Output the (X, Y) coordinate of the center of the cell containing the given text.  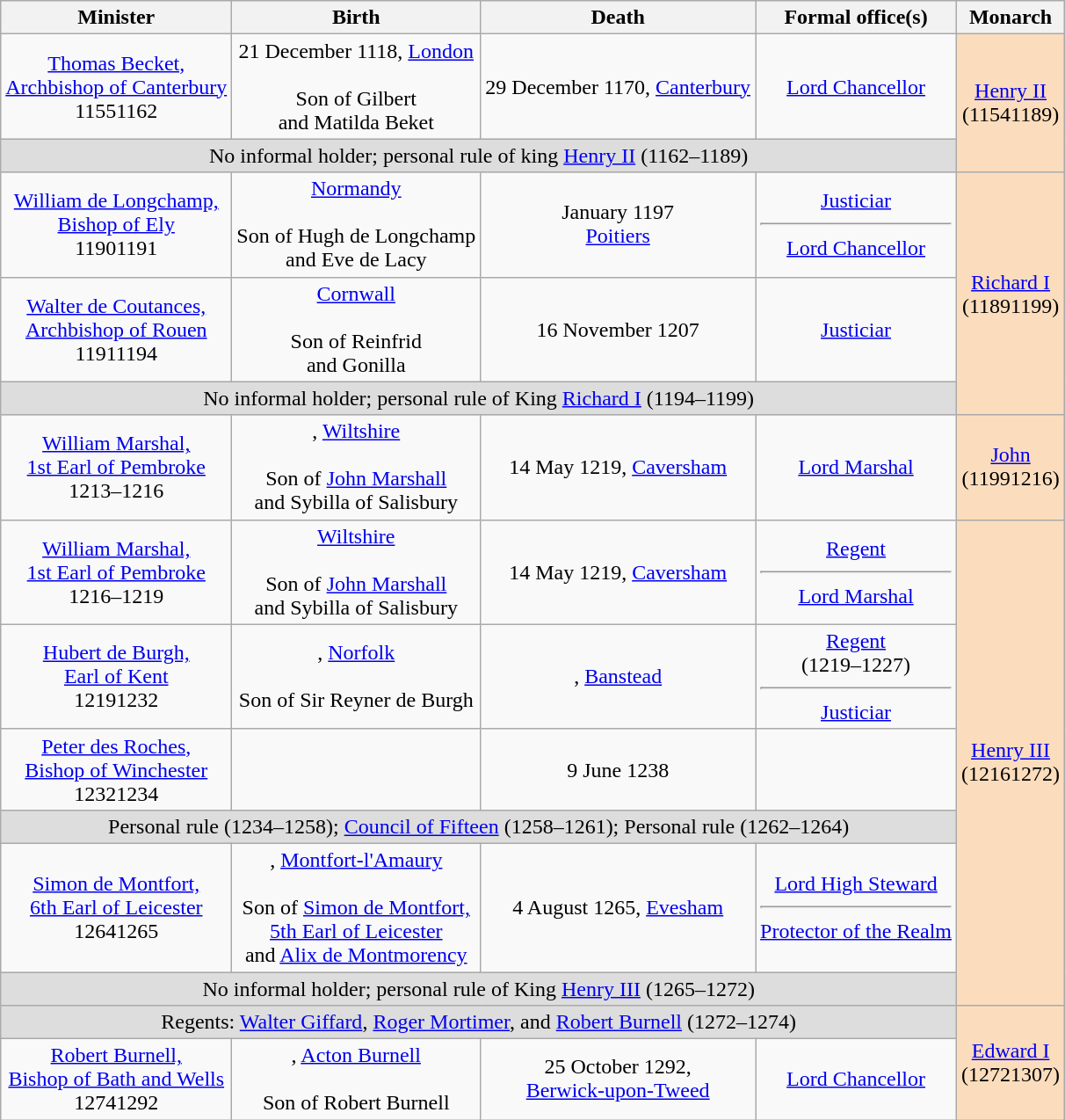
21 December 1118, LondonSon of Gilbertand Matilda Beket (357, 86)
NormandySon of Hugh de Longchampand Eve de Lacy (357, 225)
Regents: Walter Giffard, Roger Mortimer, and Robert Burnell (1272–1274) (479, 1022)
CornwallSon of Reinfridand Gonilla (357, 329)
Personal rule (1234–1258); Council of Fifteen (1258–1261); Personal rule (1262–1264) (479, 826)
25 October 1292,Berwick-upon-Tweed (619, 1080)
Henry III(12161272) (1011, 762)
Justiciar (856, 329)
, WiltshireSon of John Marshalland Sybilla of Salisbury (357, 468)
Lord Marshal (856, 468)
Lord High Steward Protector of the Realm (856, 907)
, Montfort-l'AmaurySon of Simon de Montfort, 5th Earl of Leicesterand Alix de Montmorency (357, 907)
Formal office(s) (856, 18)
Regent(1219–1227) Justiciar (856, 677)
9 June 1238 (619, 769)
Justiciar Lord Chancellor (856, 225)
Death (619, 18)
, Acton BurnellSon of Robert Burnell (357, 1080)
Hubert de Burgh, Earl of Kent12191232 (116, 677)
Birth (357, 18)
Minister (116, 18)
No informal holder; personal rule of king Henry II (1162–1189) (479, 156)
Simon de Montfort, 6th Earl of Leicester 12641265 (116, 907)
Thomas Becket, Archbishop of Canterbury11551162 (116, 86)
Richard I(11891199) (1011, 294)
WiltshireSon of John Marshalland Sybilla of Salisbury (357, 571)
John (11991216) (1011, 468)
4 August 1265, Evesham (619, 907)
William Marshal, 1st Earl of Pembroke1213–1216 (116, 468)
Edward I(12721307) (1011, 1063)
Peter des Roches, Bishop of Winchester12321234 (116, 769)
Robert Burnell, Bishop of Bath and Wells12741292 (116, 1080)
29 December 1170, Canterbury (619, 86)
, NorfolkSon of Sir Reyner de Burgh (357, 677)
No informal holder; personal rule of King Richard I (1194–1199) (479, 398)
, Banstead (619, 677)
Walter de Coutances, Archbishop of Rouen11911194 (116, 329)
16 November 1207 (619, 329)
Monarch (1011, 18)
January 1197Poitiers (619, 225)
Henry II(11541189) (1011, 104)
William de Longchamp, Bishop of Ely11901191 (116, 225)
Regent Lord Marshal (856, 571)
No informal holder; personal rule of King Henry III (1265–1272) (479, 989)
William Marshal, 1st Earl of Pembroke1216–1219 (116, 571)
